From the cell containing the given text, extract its center point as [X, Y] coordinate. 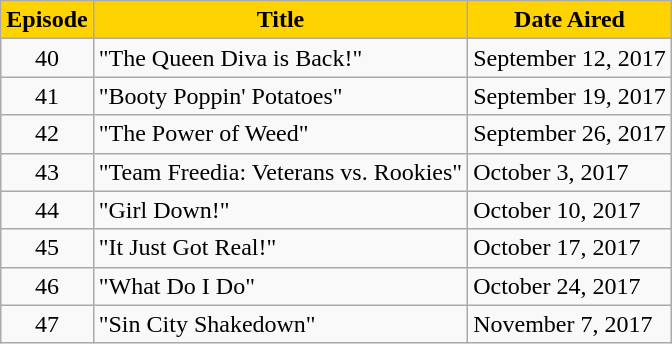
September 19, 2017 [570, 96]
Date Aired [570, 20]
"Girl Down!" [280, 210]
Title [280, 20]
October 10, 2017 [570, 210]
"Booty Poppin' Potatoes" [280, 96]
47 [47, 324]
September 12, 2017 [570, 58]
40 [47, 58]
October 17, 2017 [570, 248]
"Sin City Shakedown" [280, 324]
September 26, 2017 [570, 134]
"It Just Got Real!" [280, 248]
November 7, 2017 [570, 324]
Episode [47, 20]
43 [47, 172]
"The Queen Diva is Back!" [280, 58]
"What Do I Do" [280, 286]
41 [47, 96]
October 3, 2017 [570, 172]
"Team Freedia: Veterans vs. Rookies" [280, 172]
46 [47, 286]
42 [47, 134]
45 [47, 248]
44 [47, 210]
October 24, 2017 [570, 286]
"The Power of Weed" [280, 134]
